Detect which cell encompasses the target text, then output its (X, Y) center coordinate. 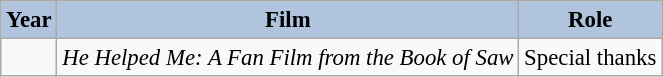
Role (590, 20)
Year (29, 20)
Film (288, 20)
He Helped Me: A Fan Film from the Book of Saw (288, 58)
Special thanks (590, 58)
